Return [X, Y] of the center of cell containing provided text 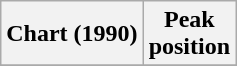
Peakposition [189, 34]
Chart (1990) [72, 34]
